Return the (x, y) coordinate for the center point of the cell that contains the specified text.  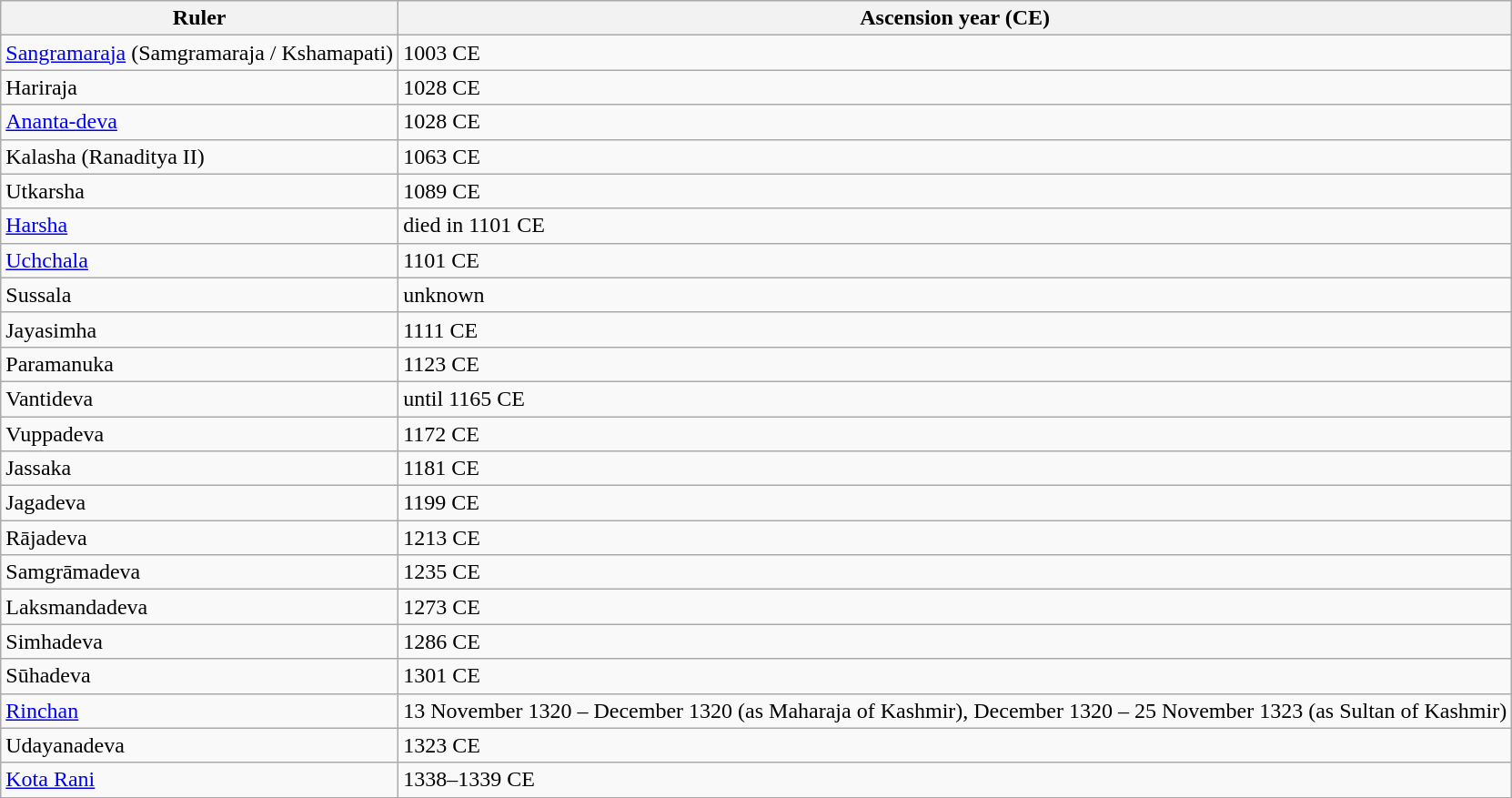
1199 CE (955, 503)
1063 CE (955, 157)
1338–1339 CE (955, 780)
Vuppadeva (200, 434)
died in 1101 CE (955, 226)
1235 CE (955, 572)
1101 CE (955, 260)
1003 CE (955, 53)
Sūhadeva (200, 676)
Vantideva (200, 399)
Samgrāmadeva (200, 572)
1181 CE (955, 469)
Utkarsha (200, 191)
1111 CE (955, 329)
1301 CE (955, 676)
Rinchan (200, 711)
Sangramaraja (Samgramaraja / Kshamapati) (200, 53)
Ananta-deva (200, 122)
1213 CE (955, 538)
Sussala (200, 295)
Rājadeva (200, 538)
1089 CE (955, 191)
1172 CE (955, 434)
Kota Rani (200, 780)
Harsha (200, 226)
1273 CE (955, 607)
Paramanuka (200, 364)
Simhadeva (200, 641)
Jayasimha (200, 329)
1286 CE (955, 641)
Udayanadeva (200, 745)
Jassaka (200, 469)
Kalasha (Ranaditya II) (200, 157)
Ruler (200, 18)
1123 CE (955, 364)
1323 CE (955, 745)
until 1165 CE (955, 399)
Jagadeva (200, 503)
Laksmandadeva (200, 607)
13 November 1320 – December 1320 (as Maharaja of Kashmir), December 1320 – 25 November 1323 (as Sultan of Kashmir) (955, 711)
Uchchala (200, 260)
unknown (955, 295)
Ascension year (CE) (955, 18)
Hariraja (200, 87)
